Capture the cell that displays the provided text and extract its [x, y] central coordinate. 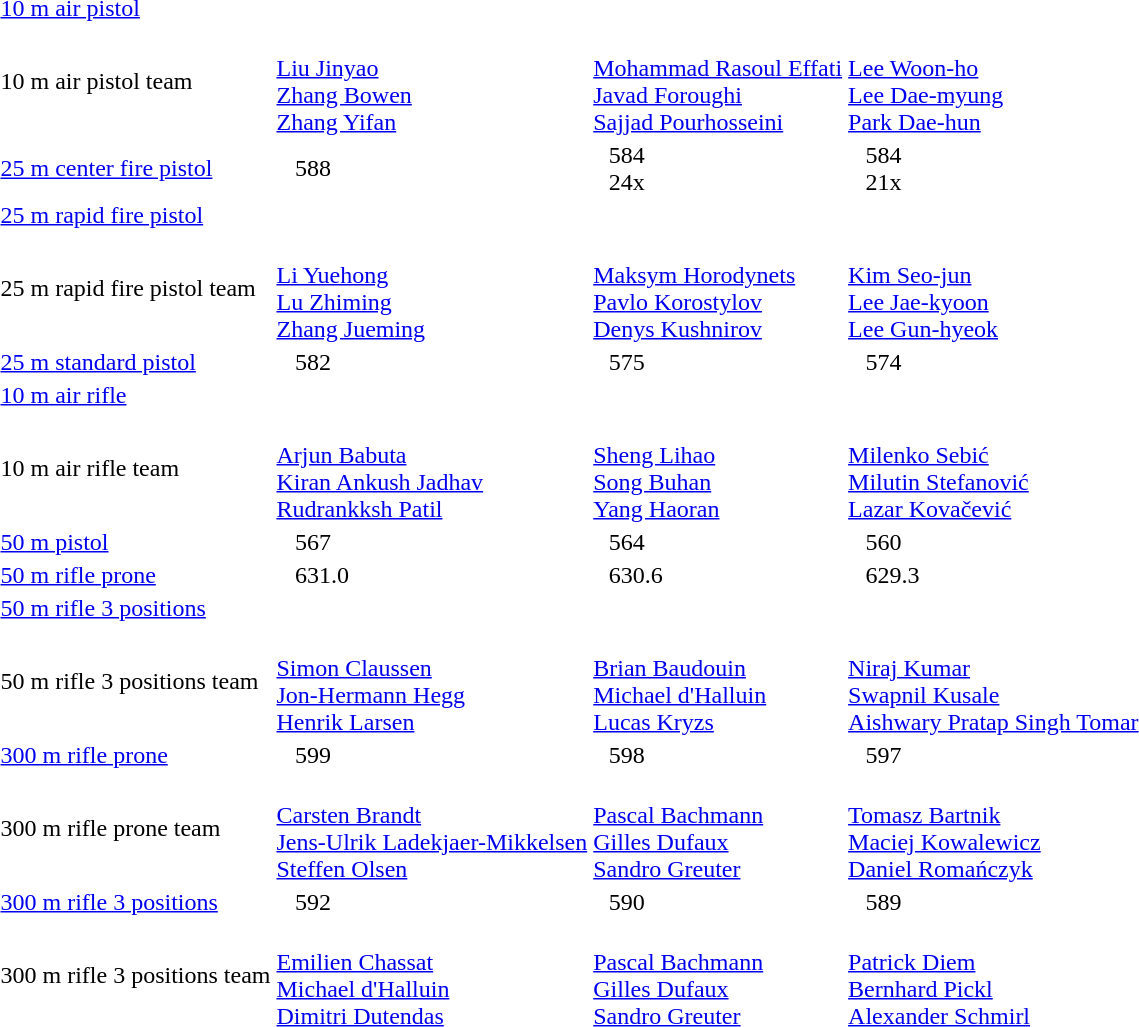
588 [440, 168]
592 [440, 902]
599 [440, 755]
Simon ClaussenJon-Hermann HeggHenrik Larsen [432, 682]
Carsten BrandtJens-Ulrik Ladekjaer-MikkelsenSteffen Olsen [432, 828]
Liu JinyaoZhang BowenZhang Yifan [432, 82]
564 [725, 542]
Pascal BachmannGilles DufauxSandro Greuter [718, 828]
Brian BaudouinMichael d'HalluinLucas Kryzs [718, 682]
598 [725, 755]
631.0 [440, 575]
567 [440, 542]
630.6 [725, 575]
Arjun BabutaKiran Ankush JadhavRudrankksh Patil [432, 468]
Sheng LihaoSong BuhanYang Haoran [718, 468]
Maksym HorodynetsPavlo KorostylovDenys Kushnirov [718, 288]
Mohammad Rasoul EffatiJavad ForoughiSajjad Pourhosseini [718, 82]
582 [440, 362]
58424x [725, 168]
590 [725, 902]
575 [725, 362]
Li YuehongLu ZhimingZhang Jueming [432, 288]
